Return [X, Y] of the center of cell containing provided text 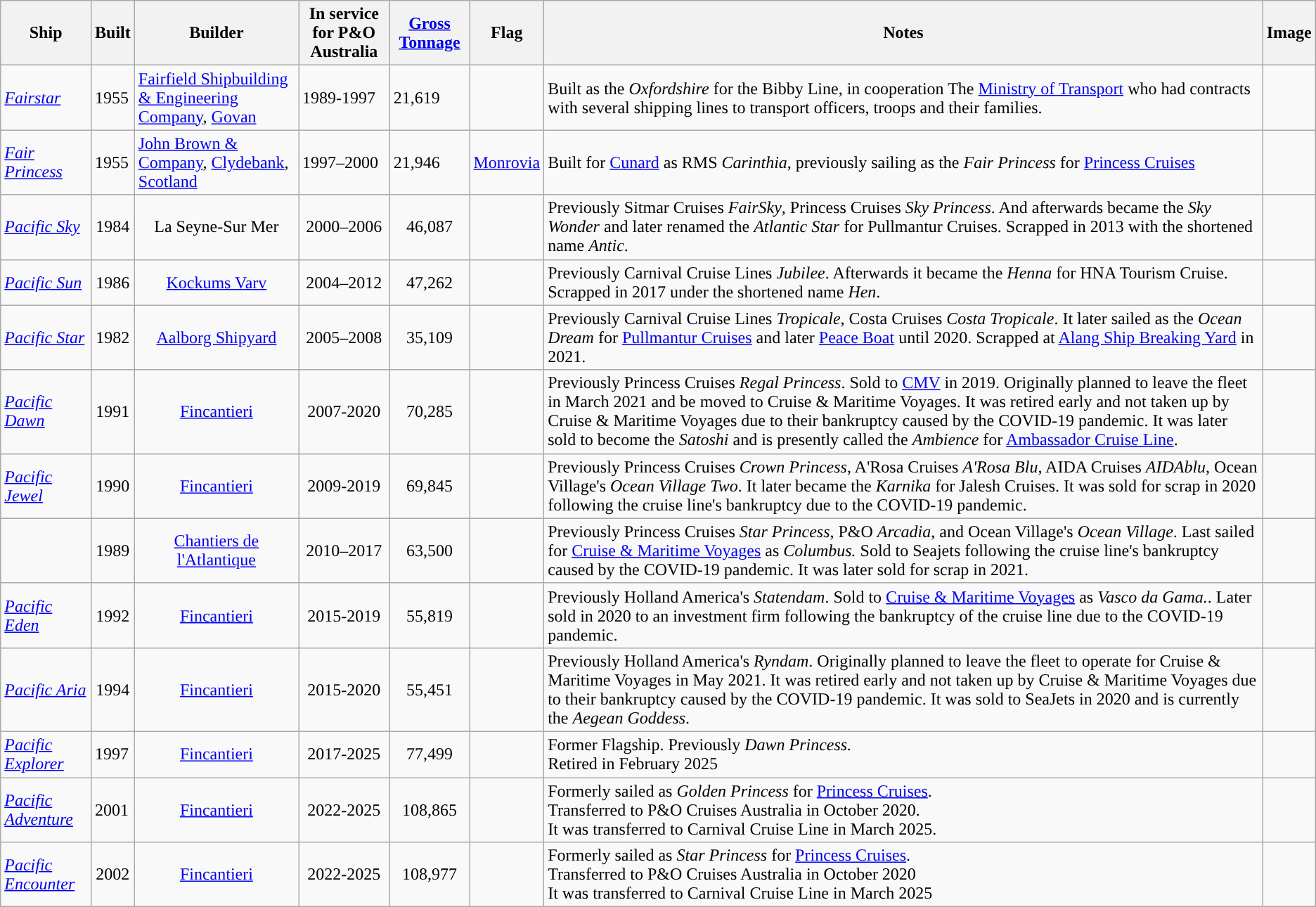
Fairfield Shipbuilding & Engineering Company, Govan [217, 98]
Former Flagship. Previously Dawn Princess. Retired in February 2025 [904, 754]
1989 [112, 551]
70,285 [430, 412]
69,845 [430, 486]
2005–2008 [344, 337]
1997 [112, 754]
John Brown & Company, Clydebank, Scotland [217, 162]
Pacific Explorer [46, 754]
Notes [904, 33]
2009-2019 [344, 486]
Pacific Sun [46, 283]
1984 [112, 227]
1989-1997 [344, 98]
2002 [112, 875]
2007-2020 [344, 412]
Kockums Varv [217, 283]
1997–2000 [344, 162]
Pacific Aria [46, 689]
2015-2019 [344, 615]
In service for P&O Australia [344, 33]
Built for Cunard as RMS Carinthia, previously sailing as the Fair Princess for Princess Cruises [904, 162]
Pacific Sky [46, 227]
Builder [217, 33]
Flag [507, 33]
1982 [112, 337]
21,619 [430, 98]
108,977 [430, 875]
55,819 [430, 615]
Pacific Jewel [46, 486]
55,451 [430, 689]
2001 [112, 810]
63,500 [430, 551]
Previously Carnival Cruise Lines Jubilee. Afterwards it became the Henna for HNA Tourism Cruise. Scrapped in 2017 under the shortened name Hen. [904, 283]
1994 [112, 689]
Fairstar [46, 98]
Ship [46, 33]
Gross Tonnage [430, 33]
Monrovia [507, 162]
Fair Princess [46, 162]
2010–2017 [344, 551]
Pacific Adventure [46, 810]
Built [112, 33]
35,109 [430, 337]
Pacific Encounter [46, 875]
21,946 [430, 162]
Pacific Eden [46, 615]
108,865 [430, 810]
2015-2020 [344, 689]
46,087 [430, 227]
La Seyne-Sur Mer [217, 227]
77,499 [430, 754]
47,262 [430, 283]
2000–2006 [344, 227]
1992 [112, 615]
Chantiers de l'Atlantique [217, 551]
Pacific Star [46, 337]
2017-2025 [344, 754]
Image [1289, 33]
2004–2012 [344, 283]
1986 [112, 283]
1990 [112, 486]
Pacific Dawn [46, 412]
1991 [112, 412]
Aalborg Shipyard [217, 337]
